Output the [x, y] coordinate of the center of the cell containing the given text.  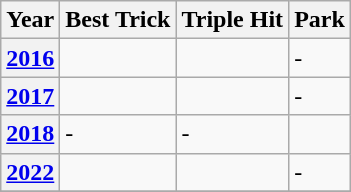
Park [320, 20]
Best Trick [118, 20]
2017 [30, 96]
Year [30, 20]
2018 [30, 134]
Triple Hit [232, 20]
2022 [30, 172]
2016 [30, 58]
